For the text-containing cell, return its midpoint in [X, Y] coordinate format. 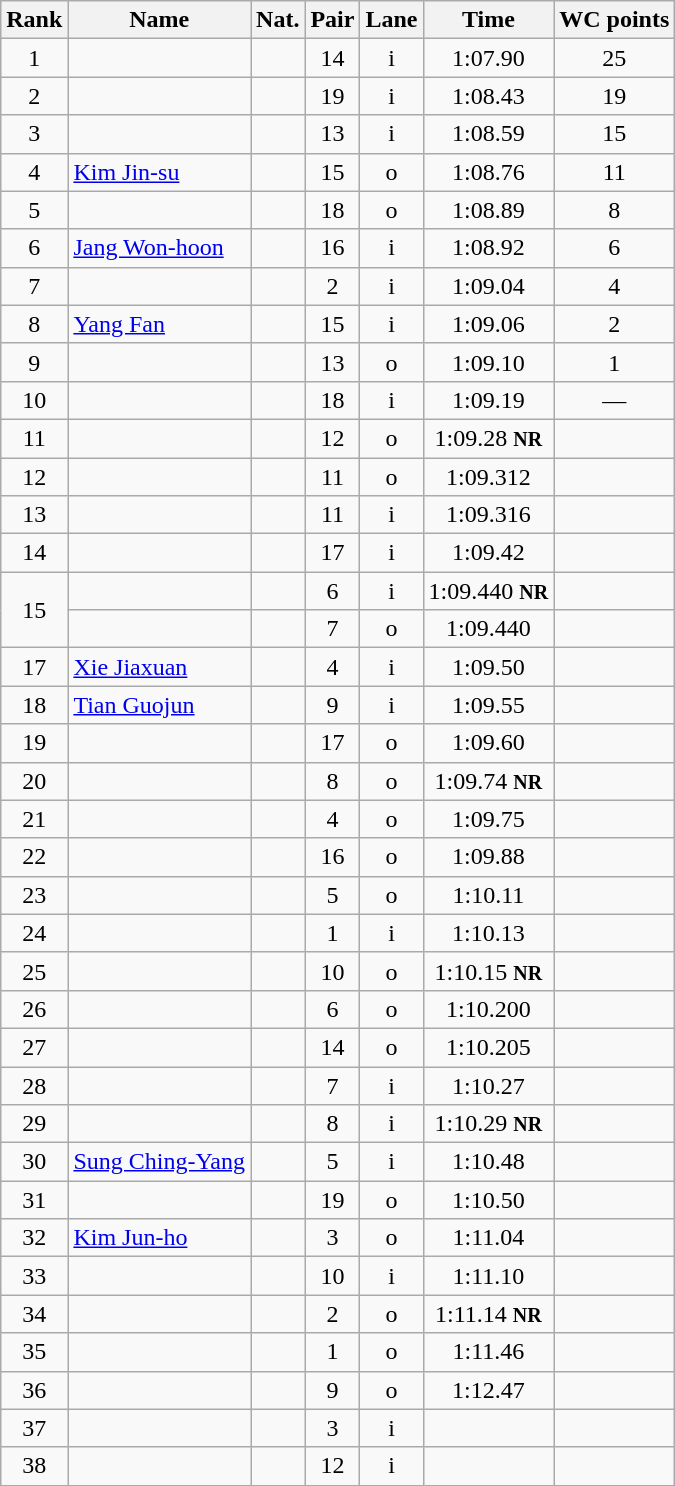
1:09.440 NR [488, 591]
1:12.47 [488, 1390]
Kim Jin-su [160, 172]
1:09.10 [488, 362]
Sung Ching-Yang [160, 1162]
1:09.88 [488, 857]
21 [34, 819]
1:09.60 [488, 743]
33 [34, 1276]
1:09.55 [488, 705]
32 [34, 1238]
Lane [392, 20]
35 [34, 1352]
1:11.10 [488, 1276]
Xie Jiaxuan [160, 667]
1:10.29 NR [488, 1124]
Jang Won-hoon [160, 248]
1:09.06 [488, 324]
1:10.200 [488, 1009]
1:10.50 [488, 1200]
1:10.15 NR [488, 971]
1:09.42 [488, 553]
1:08.76 [488, 172]
1:10.205 [488, 1047]
— [614, 400]
1:09.19 [488, 400]
1:09.312 [488, 477]
1:09.50 [488, 667]
Nat. [278, 20]
29 [34, 1124]
Tian Guojun [160, 705]
1:09.04 [488, 286]
37 [34, 1428]
1:08.59 [488, 134]
28 [34, 1085]
Name [160, 20]
1:09.74 NR [488, 781]
1:10.11 [488, 895]
Time [488, 20]
34 [34, 1314]
1:10.13 [488, 933]
Pair [332, 20]
1:09.316 [488, 515]
26 [34, 1009]
27 [34, 1047]
WC points [614, 20]
1:11.46 [488, 1352]
24 [34, 933]
1:08.89 [488, 210]
1:08.92 [488, 248]
1:11.14 NR [488, 1314]
31 [34, 1200]
20 [34, 781]
Kim Jun-ho [160, 1238]
Yang Fan [160, 324]
1:10.27 [488, 1085]
38 [34, 1466]
1:09.440 [488, 629]
22 [34, 857]
1:09.75 [488, 819]
1:11.04 [488, 1238]
1:10.48 [488, 1162]
30 [34, 1162]
Rank [34, 20]
36 [34, 1390]
1:09.28 NR [488, 438]
23 [34, 895]
1:08.43 [488, 96]
1:07.90 [488, 58]
